Output the [X, Y] coordinate of the center of the cell containing the given text.  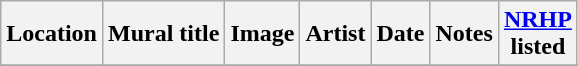
Notes [464, 34]
NRHPlisted [538, 34]
Mural title [163, 34]
Date [400, 34]
Image [262, 34]
Artist [336, 34]
Location [52, 34]
